Return [X, Y] of the center of cell containing provided text 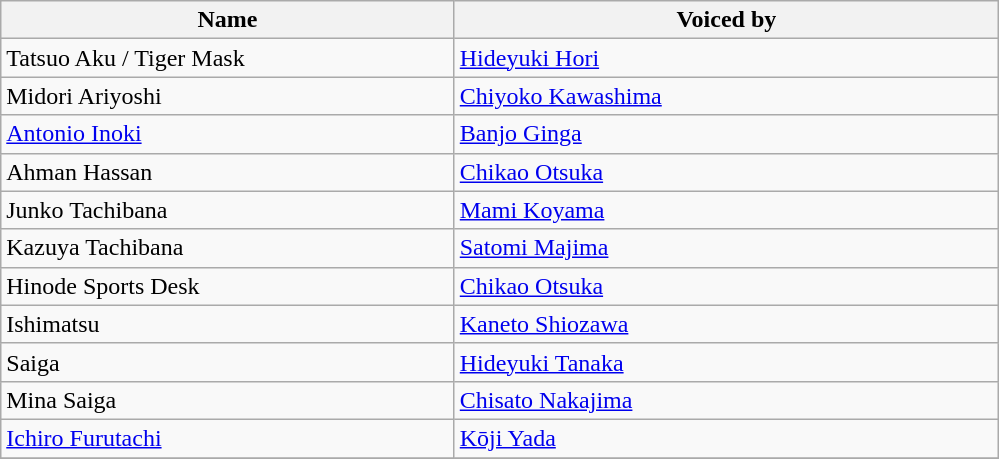
Kazuya Tachibana [228, 248]
Antonio Inoki [228, 134]
Kōji Yada [726, 438]
Voiced by [726, 20]
Kaneto Shiozawa [726, 324]
Saiga [228, 362]
Satomi Majima [726, 248]
Hinode Sports Desk [228, 286]
Junko Tachibana [228, 210]
Midori Ariyoshi [228, 96]
Banjo Ginga [726, 134]
Mina Saiga [228, 400]
Name [228, 20]
Ahman Hassan [228, 172]
Mami Koyama [726, 210]
Hideyuki Tanaka [726, 362]
Ichiro Furutachi [228, 438]
Tatsuo Aku / Tiger Mask [228, 58]
Chisato Nakajima [726, 400]
Ishimatsu [228, 324]
Chiyoko Kawashima [726, 96]
Hideyuki Hori [726, 58]
